Return [x, y] of the center of cell containing provided text 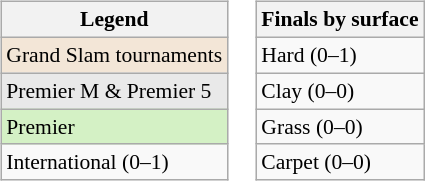
Clay (0–0) [340, 91]
Legend [114, 20]
Finals by surface [340, 20]
International (0–1) [114, 162]
Premier M & Premier 5 [114, 91]
Premier [114, 127]
Grand Slam tournaments [114, 55]
Grass (0–0) [340, 127]
Carpet (0–0) [340, 162]
Hard (0–1) [340, 55]
